Identify which cell holds the provided text, then report its (X, Y) central coordinate. 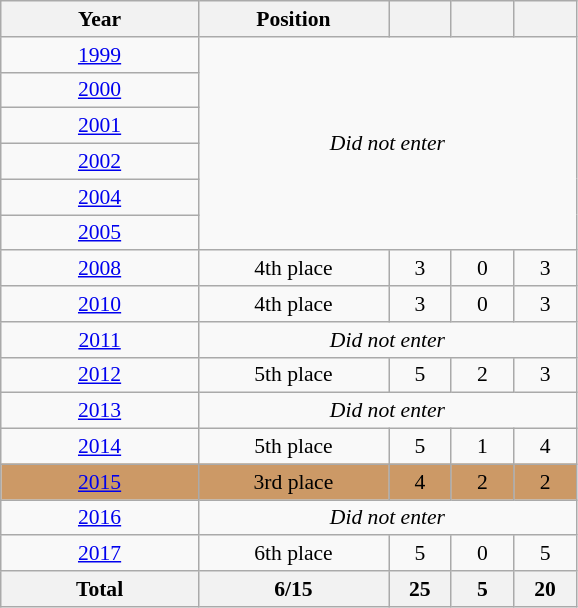
Year (100, 19)
2013 (100, 411)
1 (482, 447)
20 (546, 589)
6th place (293, 554)
2012 (100, 375)
2011 (100, 340)
2001 (100, 126)
2016 (100, 518)
2000 (100, 90)
2015 (100, 482)
Position (293, 19)
Total (100, 589)
2004 (100, 197)
25 (420, 589)
1999 (100, 55)
2014 (100, 447)
2002 (100, 162)
2010 (100, 304)
3rd place (293, 482)
2005 (100, 233)
6/15 (293, 589)
2017 (100, 554)
2008 (100, 269)
